Pinpoint the cell where the given text exists, returning its (X, Y) midpoint coordinate. 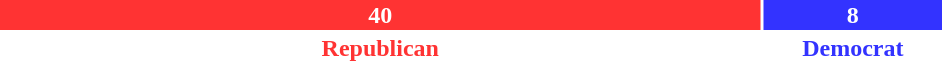
8 (853, 15)
40 (380, 15)
